Identify which cell holds the provided text, then report its (x, y) central coordinate. 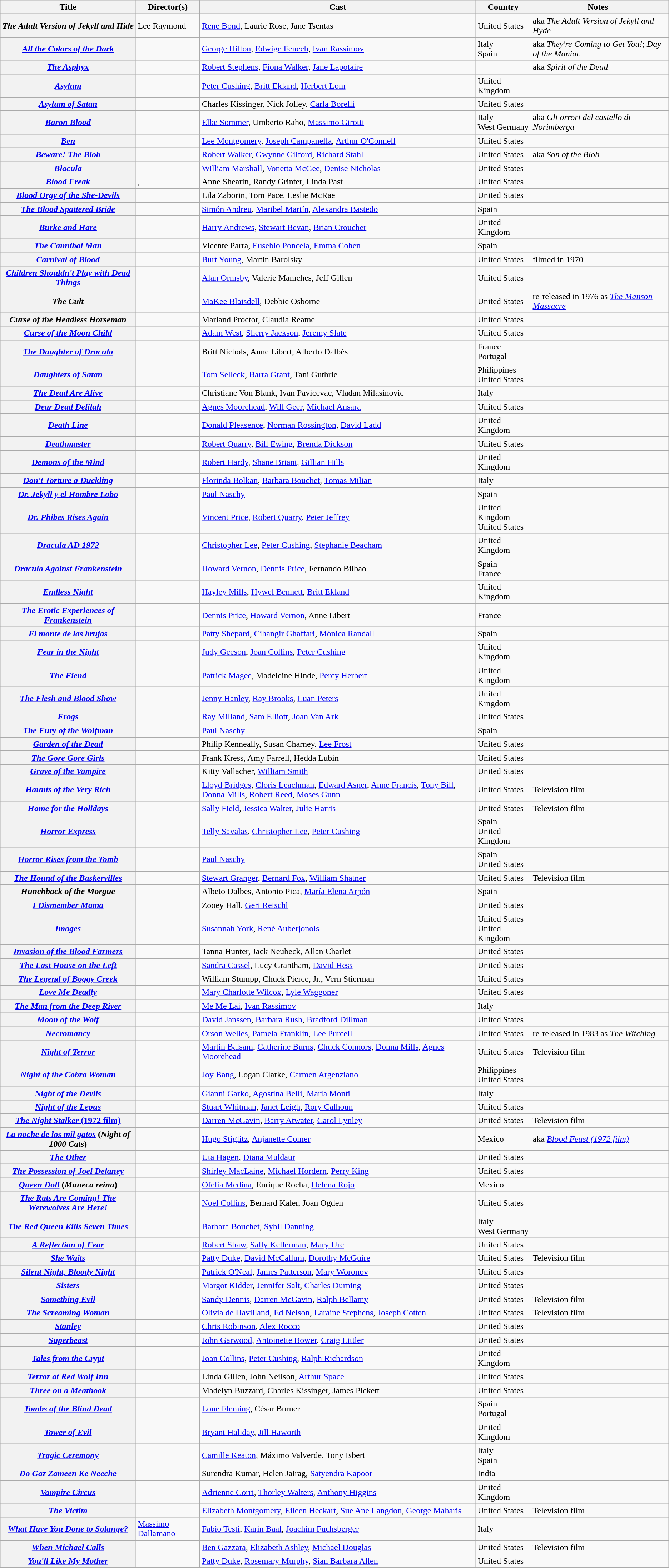
Love Me Deadly (68, 992)
A Reflection of Fear (68, 1245)
Horror Express (68, 832)
Garden of the Dead (68, 744)
aka Blood Feast (1972 film) (598, 1139)
aka They're Coming to Get You!; Day of the Maniac (598, 49)
Robert Walker, Gwynne Gilford, Richard Stahl (338, 154)
Linda Gillen, John Neilson, Arthur Space (338, 1377)
Patrick Magee, Madeleine Hinde, Percy Herbert (338, 675)
Blacula (68, 168)
Asylum of Satan (68, 104)
Margot Kidder, Jennifer Salt, Charles Durning (338, 1285)
Director(s) (168, 7)
Ofelia Medina, Enrique Rocha, Helena Rojo (338, 1185)
The Man from the Deep River (68, 1006)
Necromancy (68, 1033)
What Have You Done to Solange? (68, 1529)
Deathmaster (68, 443)
Alan Ormsby, Valerie Mamches, Jeff Gillen (338, 278)
Hugo Stiglitz, Anjanette Comer (338, 1139)
Ray Milland, Sam Elliott, Joan Van Ark (338, 717)
La noche de los mil gatos (Night of 1000 Cats) (68, 1139)
The Erotic Experiences of Frankenstein (68, 615)
Uta Hagen, Diana Muldaur (338, 1157)
Three on a Meathook (68, 1390)
aka Son of the Blob (598, 154)
Tragic Ceremony (68, 1455)
Night of the Cobra Woman (68, 1075)
Simón Andreu, Maribel Martín, Alexandra Bastedo (338, 209)
re-released in 1983 as The Witching (598, 1033)
Sandy Dennis, Darren McGavin, Ralph Bellamy (338, 1299)
Frogs (68, 717)
Grave of the Vampire (68, 771)
Christopher Lee, Peter Cushing, Stephanie Beacham (338, 545)
The Rats Are Coming! The Werewolves Are Here! (68, 1203)
Terror at Red Wolf Inn (68, 1377)
Me Me Lai, Ivan Rassimov (338, 1006)
Images (68, 928)
, (168, 182)
El monte de las brujas (68, 634)
Darren McGavin, Barry Atwater, Carol Lynley (338, 1121)
The Fiend (68, 675)
Daughters of Satan (68, 374)
Night of the Devils (68, 1093)
Lone Fleming, César Burner (338, 1409)
Florinda Bolkan, Barbara Bouchet, Tomas Milian (338, 480)
Telly Savalas, Christopher Lee, Peter Cushing (338, 832)
Judy Geeson, Joan Collins, Peter Cushing (338, 652)
Asylum (68, 86)
Gianni Garko, Agostina Belli, Maria Monti (338, 1093)
Philip Kenneally, Susan Charney, Lee Frost (338, 744)
Fabio Testi, Karin Baal, Joachim Fuchsberger (338, 1529)
Notes (598, 7)
Tom Selleck, Barra Grant, Tani Guthrie (338, 374)
Country (503, 7)
The Screaming Woman (68, 1313)
The Red Queen Kills Seven Times (68, 1226)
William Marshall, Vonetta McGee, Denise Nicholas (338, 168)
SpainPortugal (503, 1409)
Ben (68, 141)
The Cannibal Man (68, 246)
Tanna Hunter, Jack Neubeck, Allan Charlet (338, 952)
Queen Doll (Muneca reina) (68, 1185)
When Michael Calls (68, 1547)
Chris Robinson, Alex Rocco (338, 1326)
She Waits (68, 1258)
Marland Proctor, Claudia Reame (338, 319)
Vicente Parra, Eusebio Poncela, Emma Cohen (338, 246)
Beware! The Blob (68, 154)
Dr. Jekyll y el Hombre Lobo (68, 494)
Endless Night (68, 592)
Anne Shearin, Randy Grinter, Linda Past (338, 182)
SpainUnited States (503, 860)
Lee Montgomery, Joseph Campanella, Arthur O'Connell (338, 141)
John Garwood, Antoinette Bower, Craig Littler (338, 1340)
Don't Torture a Duckling (68, 480)
Children Shouldn't Play with Dead Things (68, 278)
The Legend of Boggy Creek (68, 979)
Fear in the Night (68, 652)
Madelyn Buzzard, Charles Kissinger, James Pickett (338, 1390)
Home for the Holidays (68, 808)
re-released in 1976 as The Manson Massacre (598, 301)
France (503, 615)
Stewart Granger, Bernard Fox, William Shatner (338, 878)
Robert Stephens, Fiona Walker, Jane Lapotaire (338, 67)
Peter Cushing, Britt Ekland, Herbert Lom (338, 86)
Shirley MacLaine, Michael Hordern, Perry King (338, 1171)
All the Colors of the Dark (68, 49)
Mary Charlotte Wilcox, Lyle Waggoner (338, 992)
Horror Rises from the Tomb (68, 860)
Demons of the Mind (68, 462)
Sandra Cassel, Lucy Grantham, David Hess (338, 965)
Dr. Phibes Rises Again (68, 517)
Christiane Von Blank, Ivan Pavicevac, Vladan Milasinovic (338, 393)
Silent Night, Bloody Night (68, 1272)
Kitty Vallacher, William Smith (338, 771)
Lloyd Bridges, Cloris Leachman, Edward Asner, Anne Francis, Tony Bill, Donna Mills, Robert Reed, Moses Gunn (338, 790)
Charles Kissinger, Nick Jolley, Carla Borelli (338, 104)
Elizabeth Montgomery, Eileen Heckart, Sue Ane Langdon, George Maharis (338, 1510)
Robert Quarry, Bill Ewing, Brenda Dickson (338, 443)
Vincent Price, Robert Quarry, Peter Jeffrey (338, 517)
filmed in 1970 (598, 259)
Jenny Hanley, Ray Brooks, Luan Peters (338, 698)
Lila Zaborin, Tom Pace, Leslie McRae (338, 195)
You'll Like My Mother (68, 1561)
Cast (338, 7)
Invasion of the Blood Farmers (68, 952)
Patty Duke, Rosemary Murphy, Sian Barbara Allen (338, 1561)
Albeto Dalbes, Antonio Pica, María Elena Arpón (338, 892)
Ben Gazzara, Elizabeth Ashley, Michael Douglas (338, 1547)
Rene Bond, Laurie Rose, Jane Tsentas (338, 26)
The Last House on the Left (68, 965)
Robert Shaw, Sally Kellerman, Mary Ure (338, 1245)
Stuart Whitman, Janet Leigh, Rory Calhoun (338, 1107)
Tombs of the Blind Dead (68, 1409)
The Possession of Joel Delaney (68, 1171)
Martin Balsam, Catherine Burns, Chuck Connors, Donna Mills, Agnes Moorehead (338, 1051)
George Hilton, Edwige Fenech, Ivan Rassimov (338, 49)
I Dismember Mama (68, 905)
Baron Blood (68, 122)
Dracula Against Frankenstein (68, 569)
Death Line (68, 425)
William Stumpp, Chuck Pierce, Jr., Vern Stierman (338, 979)
Harry Andrews, Stewart Bevan, Brian Croucher (338, 227)
Patty Duke, David McCallum, Dorothy McGuire (338, 1258)
Joan Collins, Peter Cushing, Ralph Richardson (338, 1359)
Tower of Evil (68, 1432)
Curse of the Headless Horseman (68, 319)
Burke and Hare (68, 227)
aka The Adult Version of Jekyll and Hyde (598, 26)
Adrienne Corri, Thorley Walters, Anthony Higgins (338, 1492)
Joy Bang, Logan Clarke, Carmen Argenziano (338, 1075)
The Hound of the Baskervilles (68, 878)
United KingdomUnited States (503, 517)
Haunts of the Very Rich (68, 790)
SpainUnited Kingdom (503, 832)
David Janssen, Barbara Rush, Bradford Dillman (338, 1019)
Olivia de Havilland, Ed Nelson, Laraine Stephens, Joseph Cotten (338, 1313)
The Asphyx (68, 67)
Patty Shepard, Cihangir Ghaffari, Mónica Randall (338, 634)
aka Gli orrori del castello di Norimberga (598, 122)
Adam West, Sherry Jackson, Jeremy Slate (338, 333)
The Dead Are Alive (68, 393)
Blood Orgy of the She-Devils (68, 195)
India (503, 1474)
Dear Dead Delilah (68, 407)
Night of Terror (68, 1051)
Bryant Haliday, Jill Haworth (338, 1432)
Do Gaz Zameen Ke Neeche (68, 1474)
Howard Vernon, Dennis Price, Fernando Bilbao (338, 569)
Robert Hardy, Shane Briant, Gillian Hills (338, 462)
The Fury of the Wolfman (68, 730)
The Flesh and Blood Show (68, 698)
Hayley Mills, Hywel Bennett, Britt Ekland (338, 592)
Noel Collins, Bernard Kaler, Joan Ogden (338, 1203)
The Adult Version of Jekyll and Hide (68, 26)
The Night Stalker (1972 film) (68, 1121)
Patrick O'Neal, James Patterson, Mary Woronov (338, 1272)
Donald Pleasence, Norman Rossington, David Ladd (338, 425)
The Cult (68, 301)
Carnival of Blood (68, 259)
Something Evil (68, 1299)
Moon of the Wolf (68, 1019)
Stanley (68, 1326)
Frank Kress, Amy Farrell, Hedda Lubin (338, 758)
Blood Freak (68, 182)
Zooey Hall, Geri Reischl (338, 905)
Britt Nichols, Anne Libert, Alberto Dalbés (338, 352)
Susannah York, René Auberjonois (338, 928)
Vampire Circus (68, 1492)
Sally Field, Jessica Walter, Julie Harris (338, 808)
Dennis Price, Howard Vernon, Anne Libert (338, 615)
SpainFrance (503, 569)
The Blood Spattered Bride (68, 209)
The Daughter of Dracula (68, 352)
The Victim (68, 1510)
Agnes Moorehead, Will Geer, Michael Ansara (338, 407)
Dracula AD 1972 (68, 545)
The Other (68, 1157)
Massimo Dallamano (168, 1529)
Camille Keaton, Máximo Valverde, Tony Isbert (338, 1455)
Superbeast (68, 1340)
Lee Raymond (168, 26)
Orson Welles, Pamela Franklin, Lee Purcell (338, 1033)
MaKee Blaisdell, Debbie Osborne (338, 301)
The Gore Gore Girls (68, 758)
Sisters (68, 1285)
Hunchback of the Morgue (68, 892)
Tales from the Crypt (68, 1359)
Curse of the Moon Child (68, 333)
aka Spirit of the Dead (598, 67)
Barbara Bouchet, Sybil Danning (338, 1226)
Burt Young, Martin Barolsky (338, 259)
Night of the Lepus (68, 1107)
United StatesUnited Kingdom (503, 928)
Elke Sommer, Umberto Raho, Massimo Girotti (338, 122)
Surendra Kumar, Helen Jairag, Satyendra Kapoor (338, 1474)
FrancePortugal (503, 352)
Title (68, 7)
